Capture the cell that displays the provided text and extract its (X, Y) central coordinate. 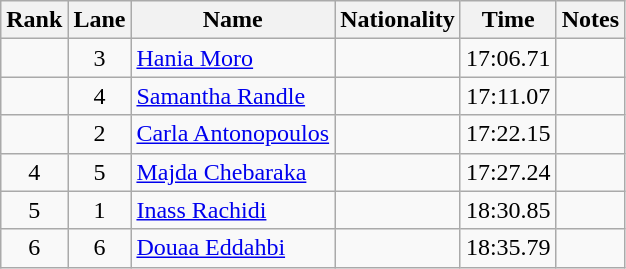
Majda Chebaraka (233, 172)
2 (100, 134)
Nationality (398, 20)
Samantha Randle (233, 96)
Notes (590, 20)
17:22.15 (508, 134)
Rank (34, 20)
Lane (100, 20)
17:27.24 (508, 172)
Carla Antonopoulos (233, 134)
17:11.07 (508, 96)
Inass Rachidi (233, 210)
18:30.85 (508, 210)
Hania Moro (233, 58)
3 (100, 58)
17:06.71 (508, 58)
Douaa Eddahbi (233, 248)
Time (508, 20)
Name (233, 20)
18:35.79 (508, 248)
1 (100, 210)
